Extract the (X, Y) coordinate from the center of the cell holding the provided text.  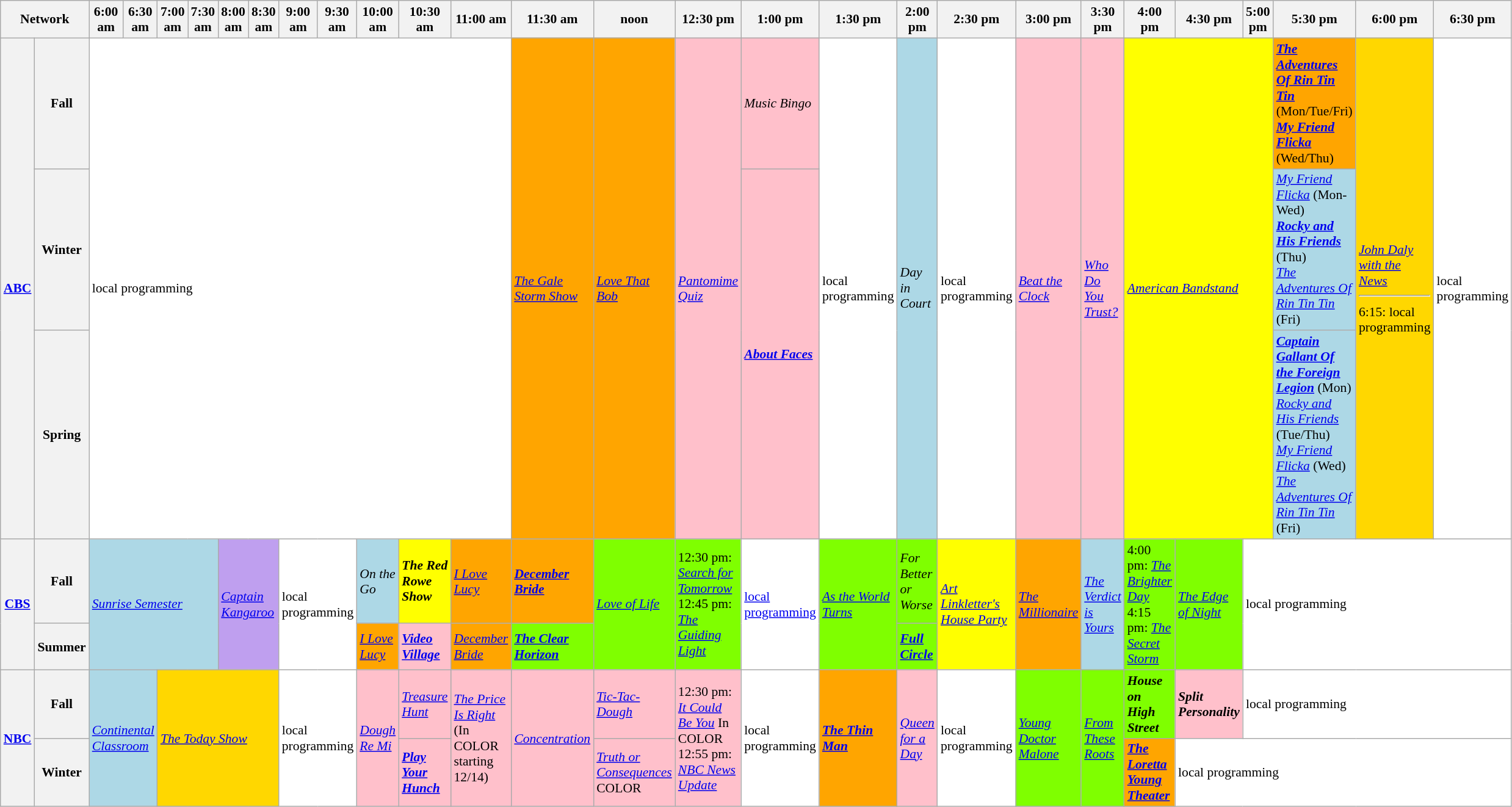
Sunrise Semester (154, 604)
Love That Bob (634, 288)
9:30 am (337, 20)
ABC (18, 288)
10:30 am (425, 20)
The Loretta Young Theater (1150, 772)
1:00 pm (780, 20)
From These Roots (1102, 738)
The Clear Horizon (552, 647)
2:00 pm (917, 20)
noon (634, 20)
9:00 am (298, 20)
The Edge of Night (1209, 604)
The Millionaire (1049, 604)
Music Bingo (780, 103)
5:30 pm (1315, 20)
Young Doctor Malone (1049, 738)
Beat the Clock (1049, 288)
The Verdict is Yours (1102, 604)
My Friend Flicka (Mon-Wed) Rocky and His Friends (Thu)The Adventures Of Rin Tin Tin (Fri) (1315, 249)
The Adventures Of Rin Tin Tin (Mon/Tue/Fri) My Friend Flicka (Wed/Thu) (1315, 103)
Captain Kangaroo (248, 604)
John Daly with the News6:15: local programming (1395, 288)
The Red Rowe Show (425, 581)
Tic-Tac-Dough (634, 704)
NBC (18, 738)
Concentration (552, 738)
3:00 pm (1049, 20)
As the World Turns (858, 604)
Network (45, 20)
4:30 pm (1209, 20)
11:30 am (552, 20)
4:00 pm: The Brighter Day4:15 pm: The Secret Storm (1150, 604)
2:30 pm (977, 20)
1:30 pm (858, 20)
8:30 am (264, 20)
10:00 am (377, 20)
6:30 am (140, 20)
Play Your Hunch (425, 772)
Full Circle (917, 647)
Truth or Consequences COLOR (634, 772)
About Faces (780, 354)
Continental Classroom (123, 738)
Dough Re Mi (377, 738)
The Gale Storm Show (552, 288)
4:00 pm (1150, 20)
Pantomime Quiz (708, 288)
The Thin Man (858, 738)
6:30 pm (1473, 20)
On the Go (377, 581)
Day in Court (917, 288)
5:00 pm (1258, 20)
CBS (18, 604)
Love of Life (634, 604)
Queen for a Day (917, 738)
12:30 pm (708, 20)
Spring (61, 435)
House on High Street (1150, 704)
Captain Gallant Of the Foreign Legion (Mon) Rocky and His Friends (Tue/Thu)My Friend Flicka (Wed) The Adventures Of Rin Tin Tin (Fri) (1315, 435)
Video Village (425, 647)
Treasure Hunt (425, 704)
Art Linkletter's House Party (977, 604)
11:00 am (481, 20)
3:30 pm (1102, 20)
8:00 am (233, 20)
For Better or Worse (917, 581)
12:30 pm: Search for Tomorrow12:45 pm: The Guiding Light (708, 604)
The Today Show (219, 738)
Split Personality (1209, 704)
American Bandstand (1199, 288)
7:00 am (173, 20)
6:00 am (106, 20)
6:00 pm (1395, 20)
7:30 am (203, 20)
The Price Is Right (In COLOR starting 12/14) (481, 738)
12:30 pm: It Could Be You In COLOR12:55 pm: NBC News Update (708, 738)
Who Do You Trust? (1102, 288)
Summer (61, 647)
